Detect which cell encompasses the target text, then output its [X, Y] center coordinate. 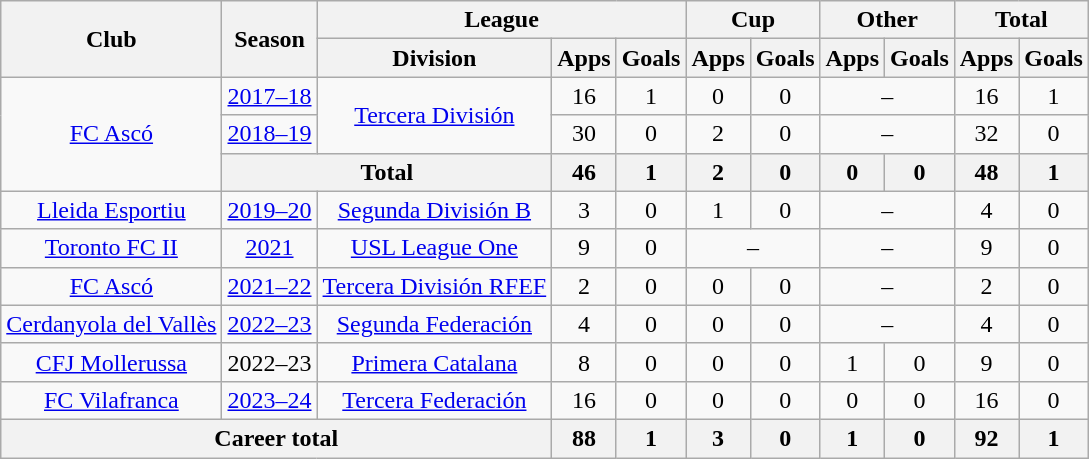
Other [887, 20]
Primera Catalana [434, 362]
92 [986, 438]
Tercera División [434, 115]
2023–24 [270, 400]
Tercera Federación [434, 400]
Tercera División RFEF [434, 286]
Career total [276, 438]
Division [434, 58]
2021 [270, 248]
League [502, 20]
2019–20 [270, 210]
32 [986, 134]
88 [584, 438]
Cup [753, 20]
48 [986, 172]
2017–18 [270, 96]
8 [584, 362]
FC Vilafranca [112, 400]
Cerdanyola del Vallès [112, 324]
2018–19 [270, 134]
USL League One [434, 248]
30 [584, 134]
Segunda División B [434, 210]
Club [112, 39]
CFJ Mollerussa [112, 362]
Lleida Esportiu [112, 210]
46 [584, 172]
Season [270, 39]
Segunda Federación [434, 324]
2021–22 [270, 286]
Toronto FC II [112, 248]
